Pinpoint the cell where the given text exists, returning its [x, y] midpoint coordinate. 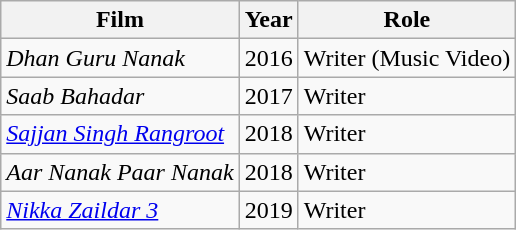
Role [407, 20]
2016 [268, 58]
Dhan Guru Nanak [120, 58]
2017 [268, 96]
Nikka Zaildar 3 [120, 210]
Writer (Music Video) [407, 58]
Saab Bahadar [120, 96]
Aar Nanak Paar Nanak [120, 172]
Film [120, 20]
Year [268, 20]
Sajjan Singh Rangroot [120, 134]
2019 [268, 210]
